For the text-containing cell, return its midpoint in [x, y] coordinate format. 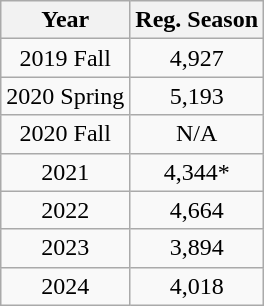
4,344* [197, 172]
2024 [66, 286]
2020 Spring [66, 96]
Reg. Season [197, 20]
4,927 [197, 58]
2023 [66, 248]
3,894 [197, 248]
Year [66, 20]
2021 [66, 172]
2019 Fall [66, 58]
4,664 [197, 210]
5,193 [197, 96]
N/A [197, 134]
4,018 [197, 286]
2022 [66, 210]
2020 Fall [66, 134]
